Search for the cell housing the specified text and yield its [X, Y] center coordinate. 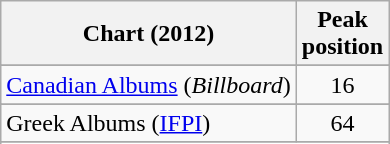
Chart (2012) [149, 34]
Canadian Albums (Billboard) [149, 85]
64 [342, 123]
Peakposition [342, 34]
Greek Albums (IFPI) [149, 123]
16 [342, 85]
